Capture the cell that displays the provided text and extract its (X, Y) central coordinate. 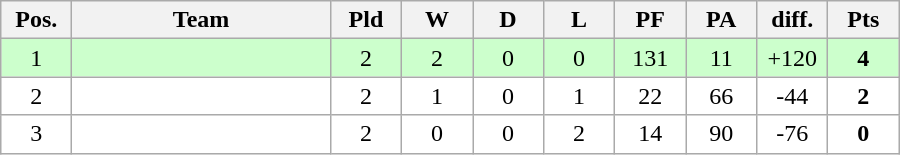
diff. (792, 20)
+120 (792, 58)
PF (650, 20)
-76 (792, 134)
W (436, 20)
-44 (792, 96)
Pts (864, 20)
Pld (366, 20)
4 (864, 58)
131 (650, 58)
66 (722, 96)
L (580, 20)
Pos. (36, 20)
PA (722, 20)
11 (722, 58)
D (508, 20)
3 (36, 134)
14 (650, 134)
90 (722, 134)
22 (650, 96)
Team (202, 20)
